Scan for the cell matching the given text and deliver its [x, y] coordinate at center. 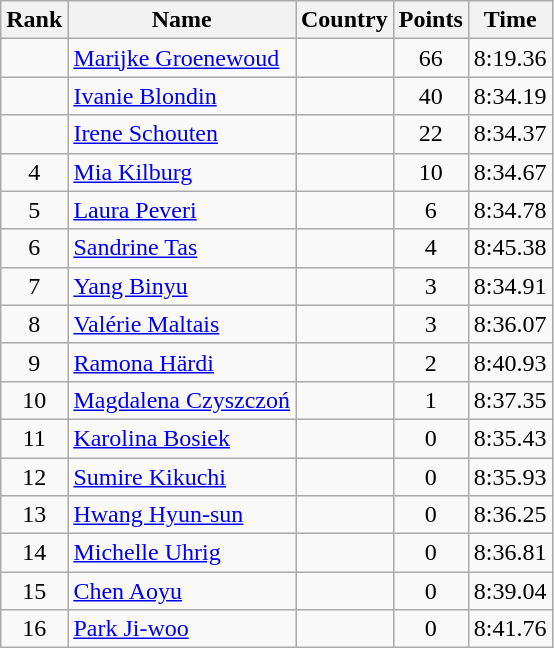
8:19.36 [510, 58]
13 [34, 515]
Ivanie Blondin [182, 96]
8:37.35 [510, 400]
Valérie Maltais [182, 324]
16 [34, 629]
8:45.38 [510, 248]
Points [430, 20]
8:34.91 [510, 286]
Park Ji-woo [182, 629]
Hwang Hyun-sun [182, 515]
Name [182, 20]
8:34.19 [510, 96]
Chen Aoyu [182, 591]
8:35.93 [510, 477]
Sandrine Tas [182, 248]
7 [34, 286]
12 [34, 477]
8:39.04 [510, 591]
2 [430, 362]
8:36.81 [510, 553]
8:34.67 [510, 172]
11 [34, 438]
Michelle Uhrig [182, 553]
8:36.25 [510, 515]
22 [430, 134]
8:40.93 [510, 362]
8:34.37 [510, 134]
Irene Schouten [182, 134]
Magdalena Czyszczoń [182, 400]
8 [34, 324]
8:36.07 [510, 324]
40 [430, 96]
8:41.76 [510, 629]
Rank [34, 20]
8:34.78 [510, 210]
Karolina Bosiek [182, 438]
1 [430, 400]
Marijke Groenewoud [182, 58]
Country [345, 20]
15 [34, 591]
5 [34, 210]
Sumire Kikuchi [182, 477]
Time [510, 20]
8:35.43 [510, 438]
9 [34, 362]
Mia Kilburg [182, 172]
14 [34, 553]
Ramona Härdi [182, 362]
Yang Binyu [182, 286]
Laura Peveri [182, 210]
66 [430, 58]
